For the text-containing cell, return its midpoint in [X, Y] coordinate format. 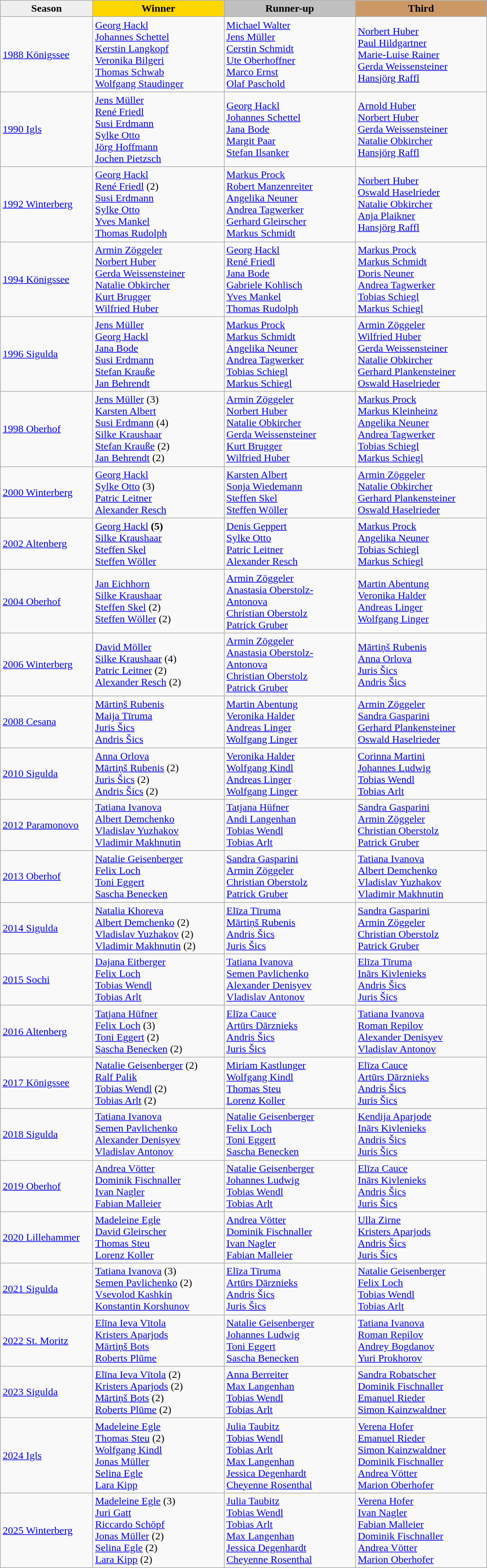
Jens Müller (3)Karsten AlbertSusi Erdmann (4)Silke KraushaarStefan Krauße (2)Jan Behrendt (2) [158, 429]
Verena HoferEmanuel RiederSimon KainzwaldnerDominik FischnallerAndrea VötterMarion Oberhofer [421, 1455]
1996 Sigulda [47, 354]
2017 Königssee [47, 1083]
Tatjana HüfnerAndi LangenhanTobias WendlTobias Arlt [290, 825]
Jan EichhornSilke KraushaarSteffen Skel (2)Steffen Wöller (2) [158, 601]
Armin ZöggelerNorbert HuberNatalie ObkircherGerda WeissensteinerKurt BruggerWilfried Huber [290, 429]
2022 St. Moritz [47, 1341]
Norbert HuberOswald HaselriederNatalie ObkircherAnja PlaiknerHansjörg Raffl [421, 204]
Markus ProckMarkus KleinheinzAngelika NeunerAndrea TagwerkerTobias SchieglMarkus Schiegl [421, 429]
Denis GeppertSylke OttoPatric LeitnerAlexander Resch [290, 544]
2008 Cesana [47, 721]
Jens MüllerRené FriedlSusi ErdmannSylke OttoJörg HoffmannJochen Pietzsch [158, 129]
Madeleine EgleThomas Steu (2)Wolfgang KindlJonas MüllerSelina EgleLara Kipp [158, 1455]
Dajana EitbergerFelix LochTobias WendlTobias Arlt [158, 980]
2006 Winterberg [47, 664]
Natalie GeisenbergerJohannes LudwigToni EggertSascha Benecken [290, 1341]
Markus ProckMarkus SchmidtAngelika NeunerAndrea TagwerkerTobias SchieglMarkus Schiegl [290, 354]
Elīza TīrumaArtūrs DārznieksAndris ŠicsJuris Šics [290, 1289]
Armin ZöggelerNorbert HuberGerda WeissensteinerNatalie ObkircherKurt BruggerWilfried Huber [158, 279]
Georg HacklJohannes SchettelKerstin LangkopfVeronika BilgeriThomas SchwabWolfgang Staudinger [158, 55]
2000 Winterberg [47, 492]
Natalie GeisenbergerFelix LochTobias WendlTobias Arlt [421, 1289]
1994 Königssee [47, 279]
Kendija AparjodeInārs KivlenieksAndris ŠicsJuris Šics [421, 1135]
Elīza TīrumaMārtiņš RubenisAndris ŠicsJuris Šics [290, 928]
Natalia KhorevaAlbert Demchenko (2)Vladislav Yuzhakov (2)Vladimir Makhnutin (2) [158, 928]
2016 Altenberg [47, 1031]
Georg HacklRené Friedl (2)Susi ErdmannSylke OttoYves MankelThomas Rudolph [158, 204]
2019 Oberhof [47, 1186]
1998 Oberhof [47, 429]
2023 Sigulda [47, 1392]
Madeleine EgleDavid GleirscherThomas SteuLorenz Koller [158, 1238]
Michael WalterJens MüllerCerstin SchmidtUte OberhoffnerMarco ErnstOlaf Paschold [290, 55]
Runner-up [290, 9]
Sandra RobatscherDominik FischnallerEmanuel RiederSimon Kainzwaldner [421, 1392]
2010 Sigulda [47, 773]
Arnold HuberNorbert HuberGerda WeissensteinerNatalie ObkircherHansjörg Raffl [421, 129]
Markus ProckRobert ManzenreiterAngelika NeunerAndrea TagwerkerGerhard GleirscherMarkus Schmidt [290, 204]
Georg HacklRené FriedlJana BodeGabriele KohlischYves MankelThomas Rudolph [290, 279]
2021 Sigulda [47, 1289]
Georg Hackl (5)Silke KraushaarSteffen SkelSteffen Wöller [158, 544]
2002 Altenberg [47, 544]
Tatiana IvanovaRoman RepilovAlexander DenisyevVladislav Antonov [421, 1031]
2025 Winterberg [47, 1530]
Elīna Ieva VītolaKristers AparjodsMārtiņš BotsRoberts Plūme [158, 1341]
Georg HacklSylke Otto (3)Patric LeitnerAlexander Resch [158, 492]
Jens MüllerGeorg HacklJana BodeSusi ErdmannStefan KraußeJan Behrendt [158, 354]
2014 Sigulda [47, 928]
2013 Oberhof [47, 876]
Markus ProckMarkus SchmidtDoris NeunerAndrea TagwerkerTobias SchieglMarkus Schiegl [421, 279]
Corinna MartiniJohannes LudwigTobias WendlTobias Arlt [421, 773]
Elīna Ieva Vītola (2)Kristers Aparjods (2)Mārtiņš Bots (2)Roberts Plūme (2) [158, 1392]
1988 Königssee [47, 55]
2018 Sigulda [47, 1135]
Elīza TīrumaInārs KivlenieksAndris ŠicsJuris Šics [421, 980]
Veronika HalderWolfgang KindlAndreas LingerWolfgang Linger [290, 773]
Natalie Geisenberger (2)Ralf PalikTobias Wendl (2)Tobias Arlt (2) [158, 1083]
Markus ProckAngelika NeunerTobias SchieglMarkus Schiegl [421, 544]
Winner [158, 9]
Armin ZöggelerWilfried HuberGerda WeissensteinerNatalie ObkircherGerhard PlankensteinerOswald Haselrieder [421, 354]
David MöllerSilke Kraushaar (4)Patric Leitner (2)Alexander Resch (2) [158, 664]
2012 Paramonovo [47, 825]
2024 Igls [47, 1455]
Elīza CauceInārs KivlenieksAndris ŠicsJuris Šics [421, 1186]
Anna OrlovaMārtiņš Rubenis (2)Juris Šics (2)Andris Šics (2) [158, 773]
Miriam KastlungerWolfgang KindlThomas SteuLorenz Koller [290, 1083]
Georg HacklJohannes SchettelJana BodeMargit PaarStefan Ilsanker [290, 129]
Tatiana Ivanova (3)Semen Pavlichenko (2)Vsevolod KashkinKonstantin Korshunov [158, 1289]
2015 Sochi [47, 980]
Ulla ZirneKristers AparjodsAndris ŠicsJuris Šics [421, 1238]
Madeleine Egle (3)Juri GattRiccardo SchöpfJonas Müller (2)Selina Egle (2)Lara Kipp (2) [158, 1530]
Third [421, 9]
Armin ZöggelerNatalie ObkircherGerhard PlankensteinerOswald Haselrieder [421, 492]
Anna BerreiterMax LangenhanTobias WendlTobias Arlt [290, 1392]
Mārtiņš RubenisMaija TīrumaJuris ŠicsAndris Šics [158, 721]
Tatjana HüfnerFelix Loch (3)Toni Eggert (2)Sascha Benecken (2) [158, 1031]
Mārtiņš RubenisAnna OrlovaJuris ŠicsAndris Šics [421, 664]
Norbert HuberPaul HildgartnerMarie-Luise RainerGerda WeissensteinerHansjörg Raffl [421, 55]
Season [47, 9]
Armin ZöggelerSandra GaspariniGerhard PlankensteinerOswald Haselrieder [421, 721]
Karsten AlbertSonja WiedemannSteffen SkelSteffen Wöller [290, 492]
Verena HoferIvan NaglerFabian MalleierDominik FischnallerAndrea VötterMarion Oberhofer [421, 1530]
2004 Oberhof [47, 601]
1992 Winterberg [47, 204]
Tatiana IvanovaRoman RepilovAndrey BogdanovYuri Prokhorov [421, 1341]
2020 Lillehammer [47, 1238]
Natalie GeisenbergerJohannes LudwigTobias WendlTobias Arlt [290, 1186]
1990 Igls [47, 129]
